Pinpoint the cell where the given text exists, returning its (x, y) midpoint coordinate. 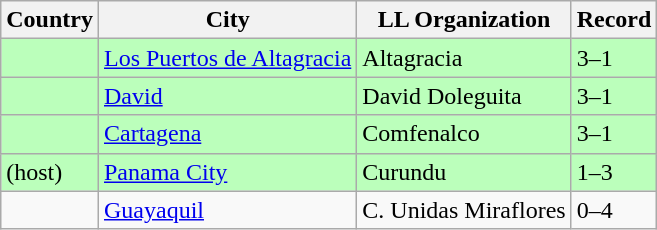
1–3 (614, 172)
Altagracia (464, 58)
Cartagena (227, 134)
Guayaquil (227, 210)
0–4 (614, 210)
LL Organization (464, 20)
Curundu (464, 172)
Panama City (227, 172)
David Doleguita (464, 96)
Los Puertos de Altagracia (227, 58)
Comfenalco (464, 134)
(host) (50, 172)
C. Unidas Miraflores (464, 210)
Country (50, 20)
Record (614, 20)
David (227, 96)
City (227, 20)
